Determine the (x, y) coordinate at the center of the cell enclosing the given text.  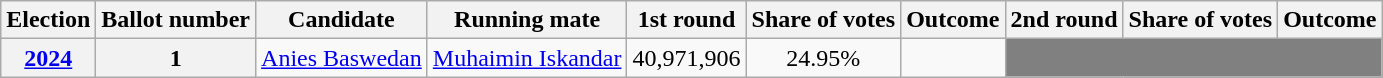
1st round (686, 20)
Ballot number (176, 20)
40,971,906 (686, 58)
24.95% (824, 58)
Anies Baswedan (342, 58)
2024 (48, 58)
Election (48, 20)
Running mate (527, 20)
1 (176, 58)
Muhaimin Iskandar (527, 58)
2nd round (1064, 20)
Candidate (342, 20)
